Search for the cell housing the specified text and yield its [x, y] center coordinate. 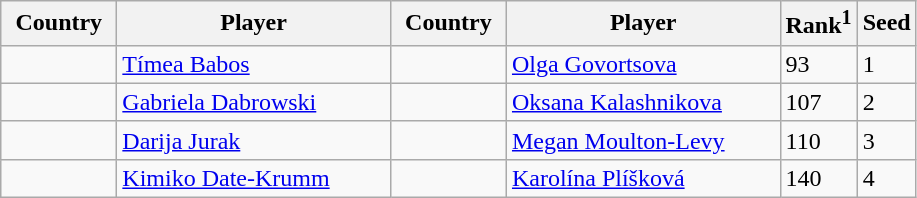
Olga Govortsova [643, 64]
140 [818, 178]
Gabriela Dabrowski [254, 102]
2 [886, 102]
Seed [886, 24]
107 [818, 102]
Oksana Kalashnikova [643, 102]
Rank1 [818, 24]
3 [886, 140]
Kimiko Date-Krumm [254, 178]
4 [886, 178]
93 [818, 64]
1 [886, 64]
Megan Moulton-Levy [643, 140]
Tímea Babos [254, 64]
Karolína Plíšková [643, 178]
Darija Jurak [254, 140]
110 [818, 140]
